Return [x, y] of the center of cell containing provided text 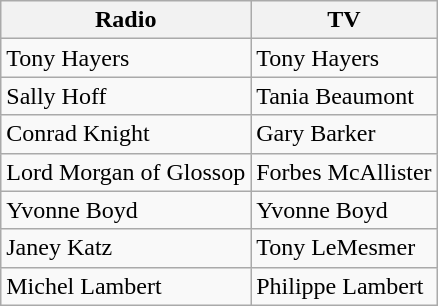
Tony LeMesmer [344, 248]
Sally Hoff [126, 96]
Tania Beaumont [344, 96]
Michel Lambert [126, 286]
TV [344, 20]
Radio [126, 20]
Philippe Lambert [344, 286]
Conrad Knight [126, 134]
Lord Morgan of Glossop [126, 172]
Janey Katz [126, 248]
Gary Barker [344, 134]
Forbes McAllister [344, 172]
